Determine the (x, y) coordinate at the center of the cell enclosing the given text.  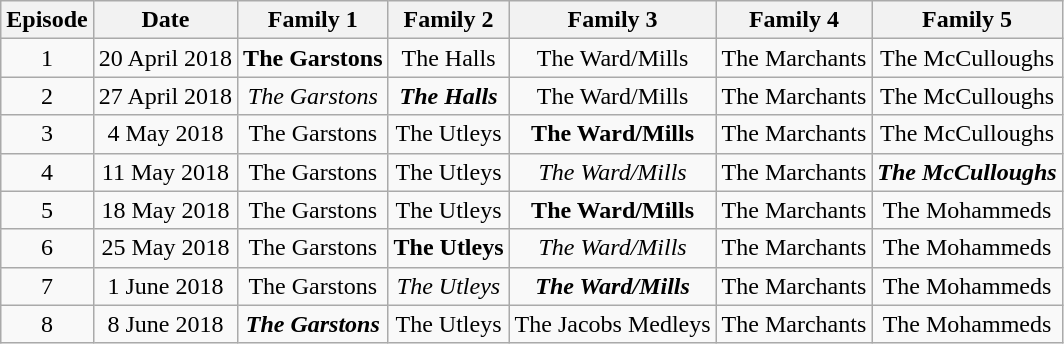
2 (47, 96)
5 (47, 210)
6 (47, 248)
1 (47, 58)
25 May 2018 (165, 248)
The Jacobs Medleys (612, 324)
3 (47, 134)
1 June 2018 (165, 286)
Family 3 (612, 20)
8 (47, 324)
4 (47, 172)
11 May 2018 (165, 172)
8 June 2018 (165, 324)
Family 5 (967, 20)
20 April 2018 (165, 58)
7 (47, 286)
Episode (47, 20)
27 April 2018 (165, 96)
Family 2 (448, 20)
4 May 2018 (165, 134)
Family 4 (794, 20)
Family 1 (313, 20)
Date (165, 20)
18 May 2018 (165, 210)
